Return (x, y) of the center of cell containing provided text 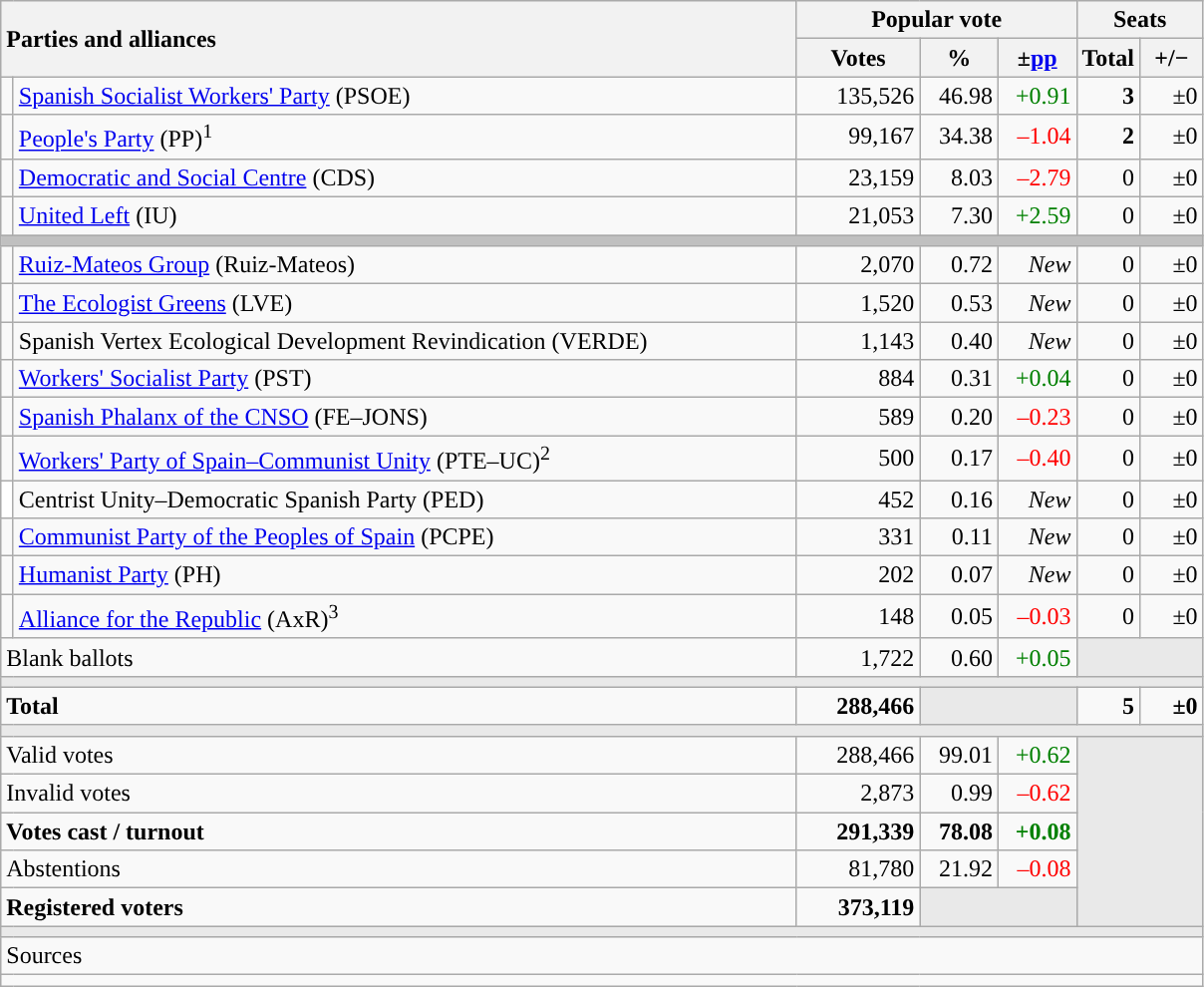
+0.05 (1037, 657)
Democratic and Social Centre (CDS) (405, 177)
1,143 (858, 341)
Valid votes (399, 756)
Blank ballots (399, 657)
78.08 (959, 831)
+2.59 (1037, 216)
0.99 (959, 794)
1,520 (858, 303)
0.16 (959, 499)
500 (858, 459)
–1.04 (1037, 138)
Abstentions (399, 869)
Humanist Party (PH) (405, 575)
Votes cast / turnout (399, 831)
–0.08 (1037, 869)
46.98 (959, 96)
0.20 (959, 417)
0.72 (959, 265)
+/− (1172, 58)
+0.91 (1037, 96)
Votes (858, 58)
291,339 (858, 831)
Workers' Party of Spain–Communist Unity (PTE–UC)2 (405, 459)
+0.08 (1037, 831)
99.01 (959, 756)
0.11 (959, 537)
±pp (1037, 58)
Registered voters (399, 907)
Spanish Vertex Ecological Development Revindication (VERDE) (405, 341)
2 (1108, 138)
884 (858, 379)
0.07 (959, 575)
452 (858, 499)
% (959, 58)
United Left (IU) (405, 216)
Spanish Phalanx of the CNSO (FE–JONS) (405, 417)
8.03 (959, 177)
589 (858, 417)
0.60 (959, 657)
Centrist Unity–Democratic Spanish Party (PED) (405, 499)
202 (858, 575)
–0.03 (1037, 616)
5 (1108, 706)
331 (858, 537)
2,070 (858, 265)
Spanish Socialist Workers' Party (PSOE) (405, 96)
81,780 (858, 869)
34.38 (959, 138)
Parties and alliances (399, 39)
–0.62 (1037, 794)
0.40 (959, 341)
Seats (1140, 20)
+0.04 (1037, 379)
Invalid votes (399, 794)
Alliance for the Republic (AxR)3 (405, 616)
7.30 (959, 216)
Popular vote (937, 20)
21.92 (959, 869)
135,526 (858, 96)
0.53 (959, 303)
0.17 (959, 459)
99,167 (858, 138)
23,159 (858, 177)
0.31 (959, 379)
Ruiz-Mateos Group (Ruiz-Mateos) (405, 265)
Communist Party of the Peoples of Spain (PCPE) (405, 537)
+0.62 (1037, 756)
–0.23 (1037, 417)
0.05 (959, 616)
148 (858, 616)
2,873 (858, 794)
–2.79 (1037, 177)
3 (1108, 96)
Workers' Socialist Party (PST) (405, 379)
–0.40 (1037, 459)
The Ecologist Greens (LVE) (405, 303)
1,722 (858, 657)
Sources (602, 956)
People's Party (PP)1 (405, 138)
21,053 (858, 216)
373,119 (858, 907)
